Return the [X, Y] coordinate for the center point of the cell that contains the specified text.  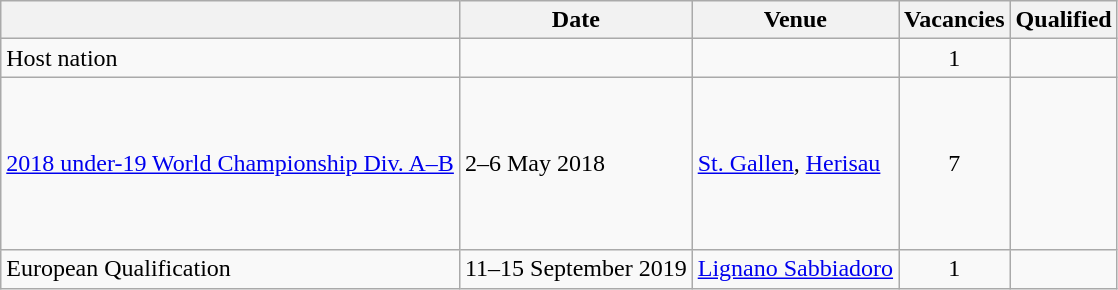
2018 under-19 World Championship Div. A–B [230, 164]
Host nation [230, 58]
11–15 September 2019 [576, 269]
Venue [795, 20]
St. Gallen, Herisau [795, 164]
7 [955, 164]
Lignano Sabbiadoro [795, 269]
Qualified [1064, 20]
Date [576, 20]
Vacancies [955, 20]
European Qualification [230, 269]
2–6 May 2018 [576, 164]
